Pinpoint the cell where the given text exists, returning its [x, y] midpoint coordinate. 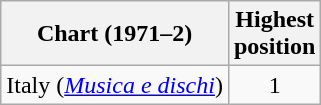
Italy (Musica e dischi) [115, 85]
Highestposition [274, 34]
Chart (1971–2) [115, 34]
1 [274, 85]
